Output the [X, Y] coordinate of the center of the cell containing the given text.  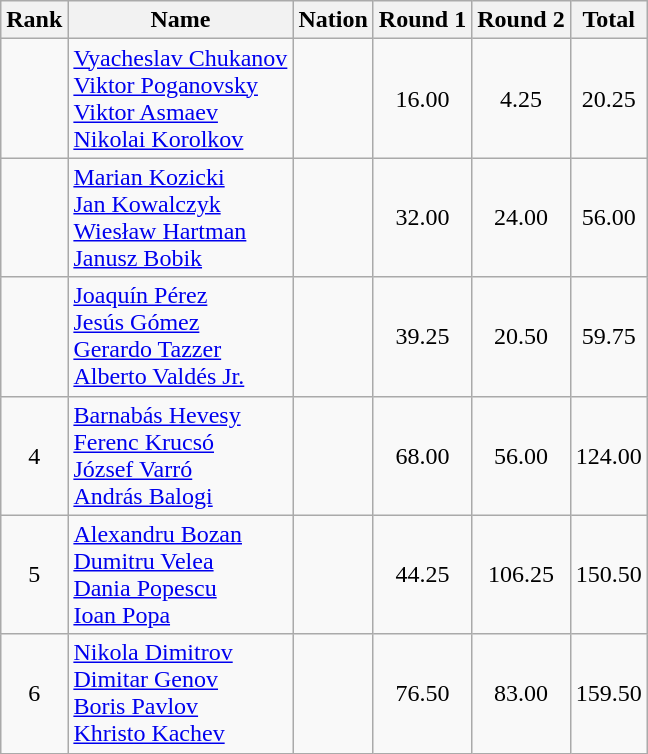
20.50 [521, 336]
16.00 [422, 98]
Total [608, 20]
6 [34, 694]
Barnabás HevesyFerenc KrucsóJózsef VarróAndrás Balogi [180, 456]
150.50 [608, 574]
39.25 [422, 336]
Alexandru BozanDumitru VeleaDania PopescuIoan Popa [180, 574]
Vyacheslav ChukanovViktor PoganovskyViktor AsmaevNikolai Korolkov [180, 98]
24.00 [521, 218]
Name [180, 20]
106.25 [521, 574]
68.00 [422, 456]
Joaquín PérezJesús GómezGerardo TazzerAlberto Valdés Jr. [180, 336]
Nation [333, 20]
83.00 [521, 694]
Round 1 [422, 20]
32.00 [422, 218]
5 [34, 574]
44.25 [422, 574]
Rank [34, 20]
20.25 [608, 98]
124.00 [608, 456]
Nikola DimitrovDimitar GenovBoris PavlovKhristo Kachev [180, 694]
59.75 [608, 336]
Marian KozickiJan KowalczykWiesław HartmanJanusz Bobik [180, 218]
4.25 [521, 98]
76.50 [422, 694]
Round 2 [521, 20]
4 [34, 456]
159.50 [608, 694]
